Find where the given text appears and provide that cell's center as [x, y] coordinate. 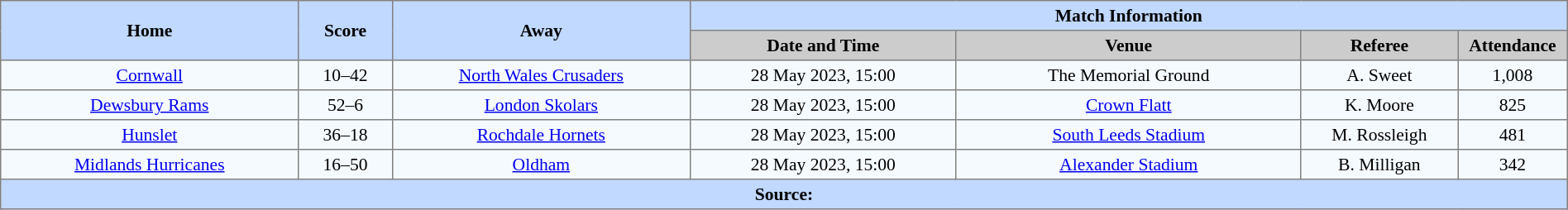
Venue [1128, 45]
Cornwall [150, 75]
Attendance [1513, 45]
Rochdale Hornets [541, 135]
342 [1513, 165]
Match Information [1128, 16]
825 [1513, 105]
52–6 [346, 105]
A. Sweet [1379, 75]
The Memorial Ground [1128, 75]
K. Moore [1379, 105]
B. Milligan [1379, 165]
Away [541, 31]
16–50 [346, 165]
10–42 [346, 75]
London Skolars [541, 105]
481 [1513, 135]
Date and Time [823, 45]
Score [346, 31]
Midlands Hurricanes [150, 165]
M. Rossleigh [1379, 135]
Crown Flatt [1128, 105]
Home [150, 31]
Hunslet [150, 135]
Referee [1379, 45]
Source: [784, 194]
1,008 [1513, 75]
South Leeds Stadium [1128, 135]
Alexander Stadium [1128, 165]
Oldham [541, 165]
North Wales Crusaders [541, 75]
Dewsbury Rams [150, 105]
36–18 [346, 135]
